Identify which cell holds the provided text, then report its (x, y) central coordinate. 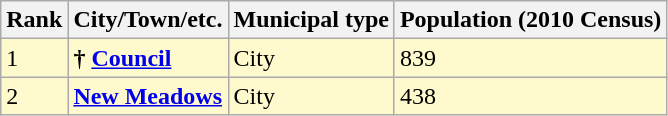
2 (34, 96)
Municipal type (311, 20)
Population (2010 Census) (530, 20)
New Meadows (148, 96)
† Council (148, 58)
438 (530, 96)
839 (530, 58)
City/Town/etc. (148, 20)
Rank (34, 20)
1 (34, 58)
